Detect which cell encompasses the target text, then output its [X, Y] center coordinate. 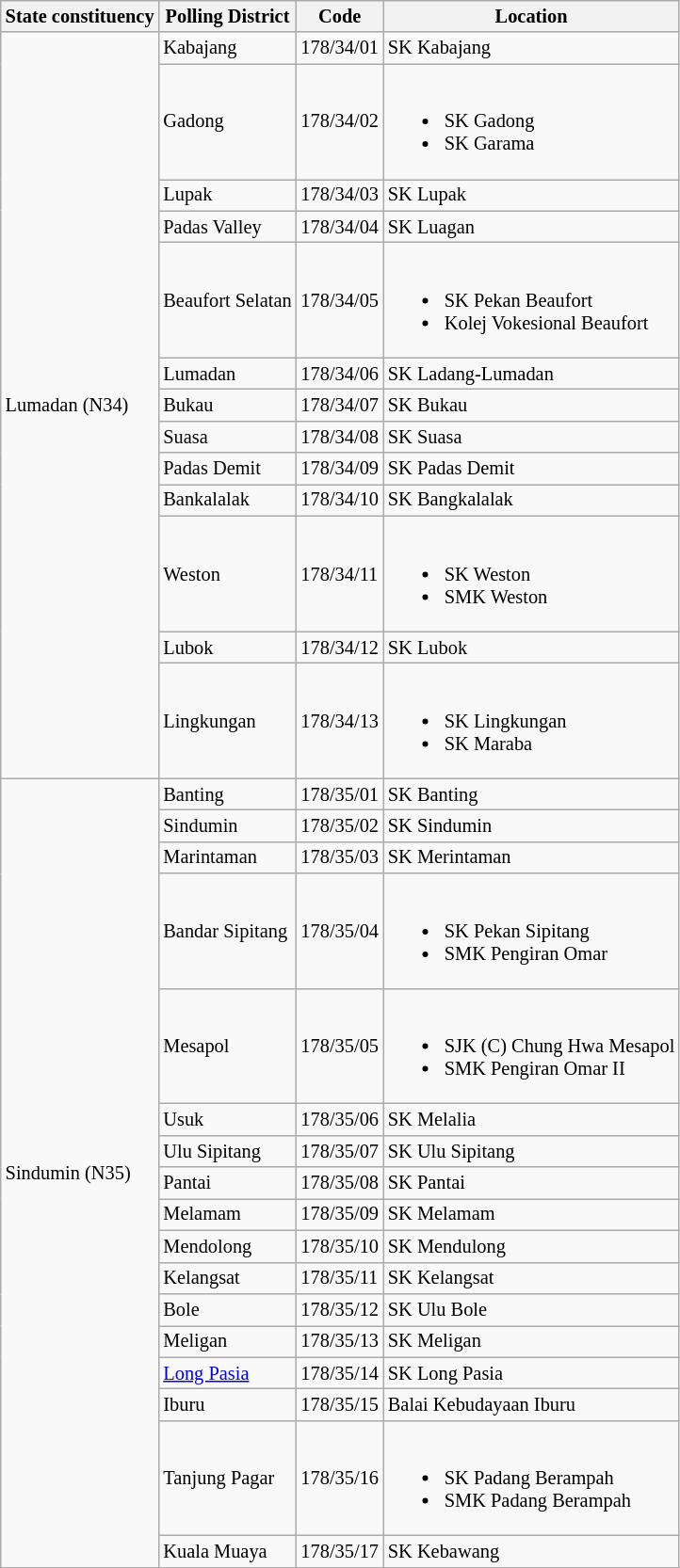
178/34/10 [340, 500]
178/35/15 [340, 1404]
178/34/03 [340, 195]
Lumadan [227, 374]
Padas Demit [227, 469]
Kabajang [227, 48]
Marintaman [227, 857]
SK Bangkalalak [531, 500]
178/34/13 [340, 720]
SK Pantai [531, 1183]
Padas Valley [227, 227]
178/34/02 [340, 121]
SK Melalia [531, 1119]
178/35/07 [340, 1151]
Banting [227, 794]
Bandar Sipitang [227, 931]
178/35/12 [340, 1309]
SK LingkunganSK Maraba [531, 720]
SK Long Pasia [531, 1373]
Sindumin [227, 825]
Lupak [227, 195]
Pantai [227, 1183]
178/35/05 [340, 1046]
SK Bukau [531, 406]
SK Kebawang [531, 1552]
178/34/06 [340, 374]
178/34/08 [340, 437]
SK Lubok [531, 648]
State constituency [80, 16]
178/35/08 [340, 1183]
Polling District [227, 16]
SJK (C) Chung Hwa MesapolSMK Pengiran Omar II [531, 1046]
178/35/14 [340, 1373]
Code [340, 16]
178/35/10 [340, 1246]
SK Ladang-Lumadan [531, 374]
178/34/09 [340, 469]
Suasa [227, 437]
Melamam [227, 1214]
SK Padang BerampahSMK Padang Berampah [531, 1478]
SK Ulu Sipitang [531, 1151]
Lubok [227, 648]
Bankalalak [227, 500]
Long Pasia [227, 1373]
178/35/03 [340, 857]
Gadong [227, 121]
178/35/13 [340, 1341]
SK Pekan SipitangSMK Pengiran Omar [531, 931]
SK GadongSK Garama [531, 121]
Mendolong [227, 1246]
178/34/05 [340, 299]
Weston [227, 573]
Lingkungan [227, 720]
Bukau [227, 406]
178/34/07 [340, 406]
Usuk [227, 1119]
Meligan [227, 1341]
178/35/06 [340, 1119]
Ulu Sipitang [227, 1151]
SK Padas Demit [531, 469]
Mesapol [227, 1046]
Beaufort Selatan [227, 299]
178/35/17 [340, 1552]
Balai Kebudayaan Iburu [531, 1404]
Lumadan (N34) [80, 405]
Sindumin (N35) [80, 1173]
Kelangsat [227, 1278]
Bole [227, 1309]
178/35/11 [340, 1278]
SK WestonSMK Weston [531, 573]
SK Ulu Bole [531, 1309]
Iburu [227, 1404]
SK Mendulong [531, 1246]
Location [531, 16]
SK Meligan [531, 1341]
SK Luagan [531, 227]
178/34/12 [340, 648]
SK Melamam [531, 1214]
178/35/02 [340, 825]
SK Kabajang [531, 48]
178/34/04 [340, 227]
Tanjung Pagar [227, 1478]
SK Pekan BeaufortKolej Vokesional Beaufort [531, 299]
178/35/04 [340, 931]
178/35/09 [340, 1214]
SK Lupak [531, 195]
178/34/11 [340, 573]
SK Kelangsat [531, 1278]
SK Sindumin [531, 825]
Kuala Muaya [227, 1552]
SK Suasa [531, 437]
178/34/01 [340, 48]
SK Merintaman [531, 857]
178/35/16 [340, 1478]
178/35/01 [340, 794]
SK Banting [531, 794]
